Output the (x, y) coordinate of the center of the cell containing the given text.  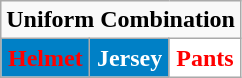
Jersey (130, 58)
Helmet (46, 58)
Pants (204, 58)
Uniform Combination (121, 20)
